Detect which cell encompasses the target text, then output its (x, y) center coordinate. 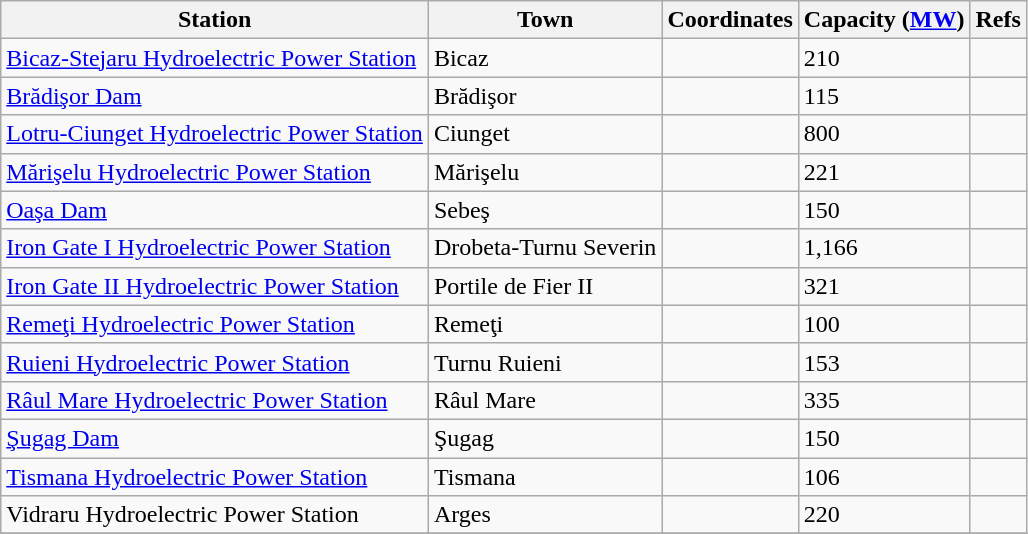
Town (544, 20)
Vidraru Hydroelectric Power Station (215, 515)
335 (884, 400)
221 (884, 172)
Iron Gate I Hydroelectric Power Station (215, 248)
Tismana Hydroelectric Power Station (215, 477)
Sebeş (544, 210)
Lotru-Ciunget Hydroelectric Power Station (215, 134)
220 (884, 515)
Portile de Fier II (544, 286)
Ruieni Hydroelectric Power Station (215, 362)
Iron Gate II Hydroelectric Power Station (215, 286)
Şugag (544, 438)
Şugag Dam (215, 438)
Remeţi Hydroelectric Power Station (215, 324)
Râul Mare Hydroelectric Power Station (215, 400)
Capacity (MW) (884, 20)
Arges (544, 515)
Station (215, 20)
Bicaz-Stejaru Hydroelectric Power Station (215, 58)
210 (884, 58)
Brădişor Dam (215, 96)
1,166 (884, 248)
Mărişelu Hydroelectric Power Station (215, 172)
115 (884, 96)
Bicaz (544, 58)
Drobeta-Turnu Severin (544, 248)
Remeţi (544, 324)
Brădişor (544, 96)
321 (884, 286)
106 (884, 477)
Tismana (544, 477)
100 (884, 324)
Turnu Ruieni (544, 362)
153 (884, 362)
Mărişelu (544, 172)
Oaşa Dam (215, 210)
Râul Mare (544, 400)
800 (884, 134)
Coordinates (730, 20)
Refs (998, 20)
Ciunget (544, 134)
